Locate the cell with the specified text and output its (x, y) center coordinate. 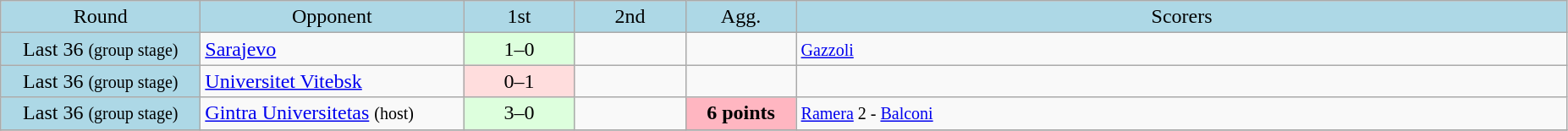
Gazzoli (1181, 49)
Ramera 2 - Balconi (1181, 113)
1st (520, 17)
Round (101, 17)
Universitet Vitebsk (332, 81)
Agg. (741, 17)
6 points (741, 113)
Opponent (332, 17)
Sarajevo (332, 49)
3–0 (520, 113)
Gintra Universitetas (host) (332, 113)
1–0 (520, 49)
Scorers (1181, 17)
0–1 (520, 81)
2nd (630, 17)
